Return the [X, Y] coordinate for the center point of the cell that contains the specified text.  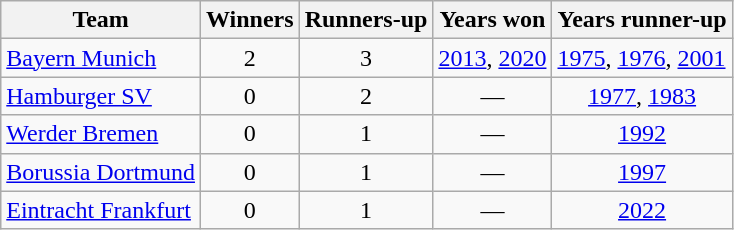
3 [366, 58]
1975, 1976, 2001 [642, 58]
Bayern Munich [101, 58]
Werder Bremen [101, 134]
Hamburger SV [101, 96]
Runners-up [366, 20]
2013, 2020 [492, 58]
Years won [492, 20]
1992 [642, 134]
2022 [642, 210]
Team [101, 20]
1997 [642, 172]
Borussia Dortmund [101, 172]
Winners [250, 20]
Eintracht Frankfurt [101, 210]
Years runner-up [642, 20]
1977, 1983 [642, 96]
